Capture the cell that displays the provided text and extract its (X, Y) central coordinate. 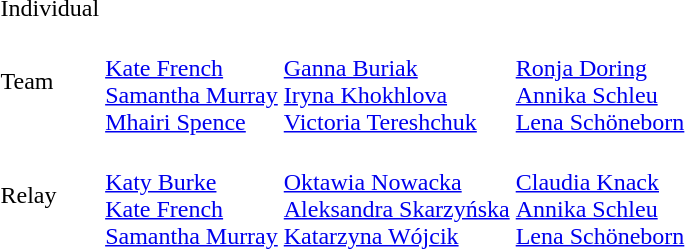
Kate FrenchSamantha MurrayMhairi Spence (192, 82)
Ganna BuriakIryna KhokhlovaVictoria Tereshchuk (396, 82)
